Return the [x, y] coordinate for the center point of the cell that contains the specified text.  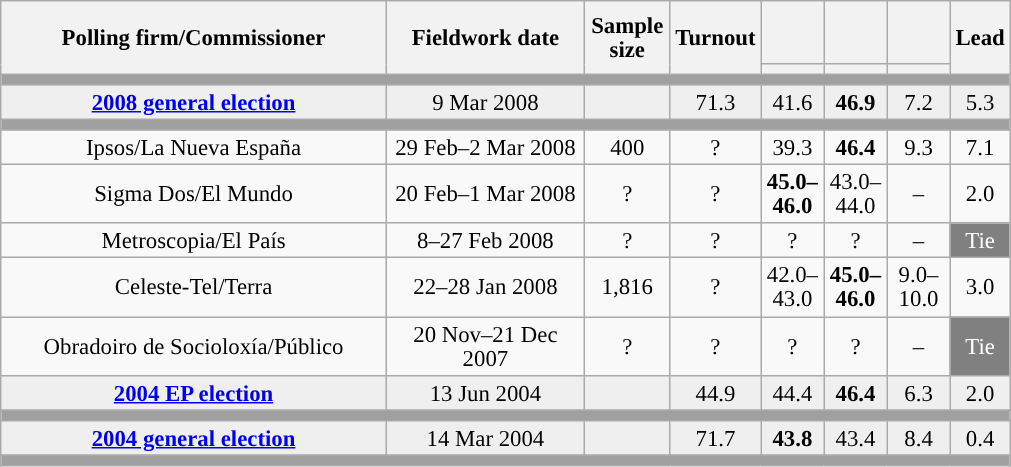
Lead [980, 38]
Turnout [716, 38]
13 Jun 2004 [485, 392]
43.4 [856, 438]
5.3 [980, 102]
71.3 [716, 102]
Sample size [627, 38]
43.0–44.0 [856, 194]
Polling firm/Commissioner [194, 38]
Obradoiro de Socioloxía/Público [194, 346]
7.1 [980, 148]
22–28 Jan 2008 [485, 288]
29 Feb–2 Mar 2008 [485, 148]
7.2 [918, 102]
71.7 [716, 438]
2008 general election [194, 102]
43.8 [792, 438]
Celeste-Tel/Terra [194, 288]
14 Mar 2004 [485, 438]
46.9 [856, 102]
41.6 [792, 102]
6.3 [918, 392]
Fieldwork date [485, 38]
9.3 [918, 148]
3.0 [980, 288]
2004 EP election [194, 392]
1,816 [627, 288]
42.0–43.0 [792, 288]
8–27 Feb 2008 [485, 242]
Ipsos/La Nueva España [194, 148]
20 Feb–1 Mar 2008 [485, 194]
Metroscopia/El País [194, 242]
44.4 [792, 392]
44.9 [716, 392]
400 [627, 148]
0.4 [980, 438]
39.3 [792, 148]
20 Nov–21 Dec 2007 [485, 346]
2004 general election [194, 438]
Sigma Dos/El Mundo [194, 194]
9.0–10.0 [918, 288]
8.4 [918, 438]
9 Mar 2008 [485, 102]
